Identify which cell holds the provided text, then report its (x, y) central coordinate. 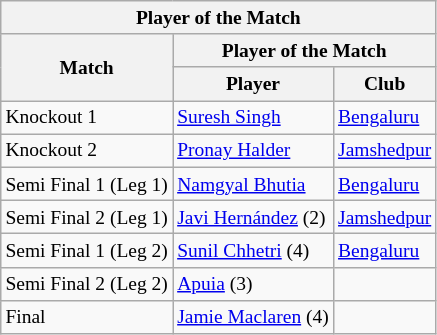
Player (254, 84)
Jamie Maclaren (4) (254, 316)
Pronay Halder (254, 150)
Javi Hernández (2) (254, 216)
Club (384, 84)
Suresh Singh (254, 118)
Semi Final 2 (Leg 2) (87, 284)
Final (87, 316)
Apuia (3) (254, 284)
Semi Final 1 (Leg 2) (87, 250)
Match (87, 68)
Namgyal Bhutia (254, 184)
Knockout 1 (87, 118)
Semi Final 2 (Leg 1) (87, 216)
Semi Final 1 (Leg 1) (87, 184)
Sunil Chhetri (4) (254, 250)
Knockout 2 (87, 150)
